Provide the (x, y) coordinate of the cell's center where the given text is located.  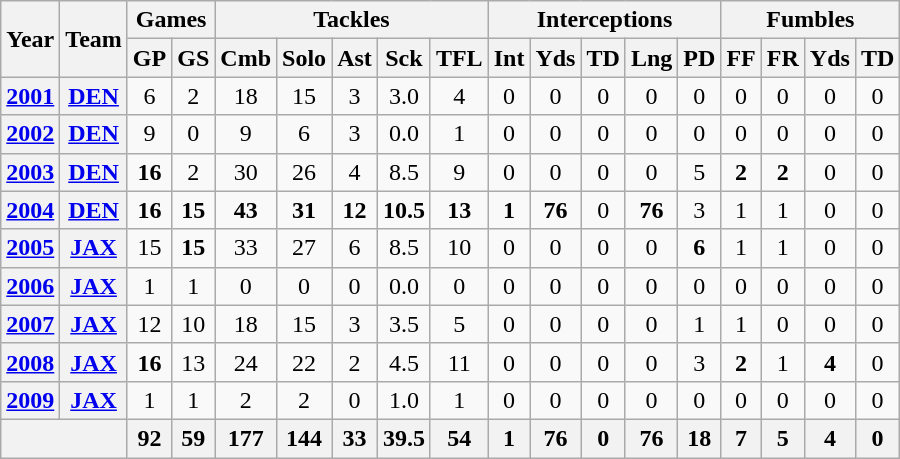
Games (170, 20)
2003 (30, 172)
1.0 (404, 400)
Fumbles (810, 20)
GS (194, 58)
FF (741, 58)
2002 (30, 134)
144 (304, 438)
Cmb (246, 58)
Year (30, 39)
4.5 (404, 362)
2009 (30, 400)
Tackles (352, 20)
TFL (459, 58)
2001 (30, 96)
43 (246, 210)
27 (304, 248)
24 (246, 362)
Ast (355, 58)
PD (700, 58)
39.5 (404, 438)
Solo (304, 58)
Lng (651, 58)
31 (304, 210)
Team (94, 39)
2008 (30, 362)
2005 (30, 248)
3.5 (404, 324)
59 (194, 438)
2004 (30, 210)
11 (459, 362)
7 (741, 438)
3.0 (404, 96)
2006 (30, 286)
30 (246, 172)
26 (304, 172)
FR (782, 58)
177 (246, 438)
GP (149, 58)
Int (509, 58)
10.5 (404, 210)
Interceptions (604, 20)
54 (459, 438)
2007 (30, 324)
Sck (404, 58)
92 (149, 438)
22 (304, 362)
